For the text-containing cell, return its midpoint in (x, y) coordinate format. 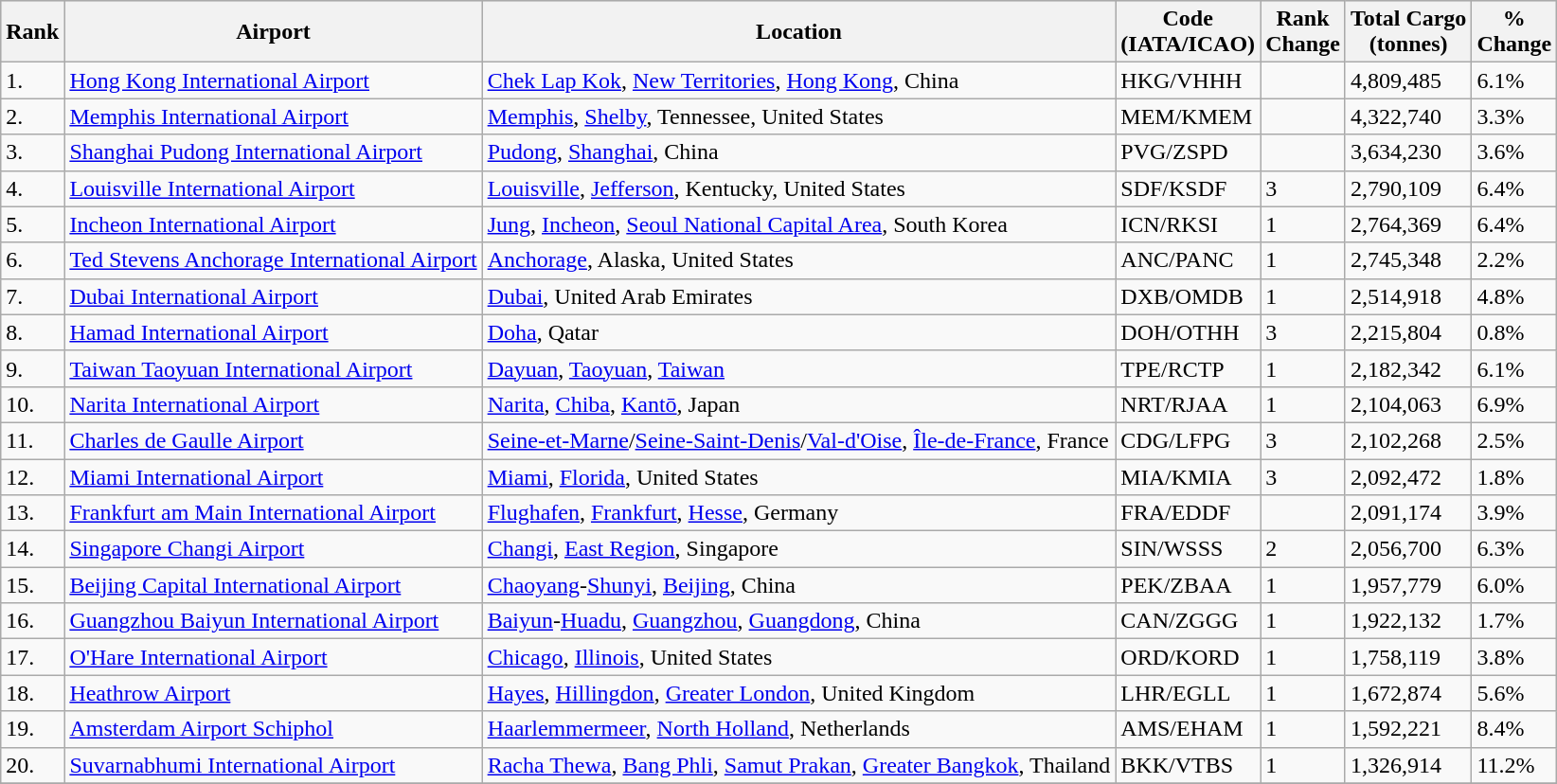
8.4% (1514, 729)
Chicago, Illinois, United States (799, 657)
1. (32, 80)
MIA/KMIA (1188, 476)
4. (32, 188)
5. (32, 224)
BKK/VTBS (1188, 765)
2.2% (1514, 260)
16. (32, 621)
Heathrow Airport (273, 693)
2,790,109 (1408, 188)
ORD/KORD (1188, 657)
Doha, Qatar (799, 332)
9. (32, 368)
10. (32, 404)
4,322,740 (1408, 116)
7. (32, 296)
TPE/RCTP (1188, 368)
CDG/LFPG (1188, 440)
12. (32, 476)
3. (32, 152)
Hong Kong International Airport (273, 80)
Dubai International Airport (273, 296)
3.3% (1514, 116)
Memphis, Shelby, Tennessee, United States (799, 116)
AMS/EHAM (1188, 729)
MEM/KMEM (1188, 116)
2,102,268 (1408, 440)
Louisville International Airport (273, 188)
Amsterdam Airport Schiphol (273, 729)
2. (32, 116)
DXB/OMDB (1188, 296)
2,104,063 (1408, 404)
NRT/RJAA (1188, 404)
1,592,221 (1408, 729)
4.8% (1514, 296)
1,672,874 (1408, 693)
2,745,348 (1408, 260)
2,514,918 (1408, 296)
Total Cargo(tonnes) (1408, 32)
18. (32, 693)
11. (32, 440)
SIN/WSSS (1188, 549)
Racha Thewa, Bang Phli, Samut Prakan, Greater Bangkok, Thailand (799, 765)
ICN/RKSI (1188, 224)
Frankfurt am Main International Airport (273, 513)
17. (32, 657)
Shanghai Pudong International Airport (273, 152)
Suvarnabhumi International Airport (273, 765)
1,758,119 (1408, 657)
Hamad International Airport (273, 332)
8. (32, 332)
3,634,230 (1408, 152)
DOH/OTHH (1188, 332)
ANC/PANC (1188, 260)
20. (32, 765)
Chek Lap Kok, New Territories, Hong Kong, China (799, 80)
3.9% (1514, 513)
Airport (273, 32)
14. (32, 549)
2,056,700 (1408, 549)
3.8% (1514, 657)
6.3% (1514, 549)
1,922,132 (1408, 621)
Chaoyang-Shunyi, Beijing, China (799, 585)
Baiyun-Huadu, Guangzhou, Guangdong, China (799, 621)
RankChange (1303, 32)
13. (32, 513)
Charles de Gaulle Airport (273, 440)
3.6% (1514, 152)
FRA/EDDF (1188, 513)
Rank (32, 32)
HKG/VHHH (1188, 80)
LHR/EGLL (1188, 693)
6. (32, 260)
Hayes, Hillingdon, Greater London, United Kingdom (799, 693)
Dayuan, Taoyuan, Taiwan (799, 368)
Singapore Changi Airport (273, 549)
SDF/KSDF (1188, 188)
2,215,804 (1408, 332)
Changi, East Region, Singapore (799, 549)
Jung, Incheon, Seoul National Capital Area, South Korea (799, 224)
2 (1303, 549)
Flughafen, Frankfurt, Hesse, Germany (799, 513)
1.8% (1514, 476)
Narita International Airport (273, 404)
CAN/ZGGG (1188, 621)
2,764,369 (1408, 224)
2.5% (1514, 440)
Memphis International Airport (273, 116)
Location (799, 32)
Ted Stevens Anchorage International Airport (273, 260)
Miami International Airport (273, 476)
Miami, Florida, United States (799, 476)
Narita, Chiba, Kantō, Japan (799, 404)
Taiwan Taoyuan International Airport (273, 368)
6.0% (1514, 585)
2,091,174 (1408, 513)
1.7% (1514, 621)
0.8% (1514, 332)
4,809,485 (1408, 80)
11.2% (1514, 765)
5.6% (1514, 693)
PVG/ZSPD (1188, 152)
15. (32, 585)
Dubai, United Arab Emirates (799, 296)
Beijing Capital International Airport (273, 585)
Louisville, Jefferson, Kentucky, United States (799, 188)
PEK/ZBAA (1188, 585)
Code(IATA/ICAO) (1188, 32)
Anchorage, Alaska, United States (799, 260)
Seine-et-Marne/Seine-Saint-Denis/Val-d'Oise, Île-de-France, France (799, 440)
1,957,779 (1408, 585)
Guangzhou Baiyun International Airport (273, 621)
2,182,342 (1408, 368)
O'Hare International Airport (273, 657)
19. (32, 729)
%Change (1514, 32)
Pudong, Shanghai, China (799, 152)
1,326,914 (1408, 765)
Haarlemmermeer, North Holland, Netherlands (799, 729)
Incheon International Airport (273, 224)
6.9% (1514, 404)
2,092,472 (1408, 476)
